Provide the (x, y) coordinate of the cell's center where the given text is located.  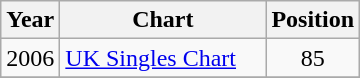
Year (30, 20)
Chart (163, 20)
Position (313, 20)
85 (313, 58)
2006 (30, 58)
UK Singles Chart (163, 58)
